Determine the (x, y) coordinate at the center of the cell enclosing the given text.  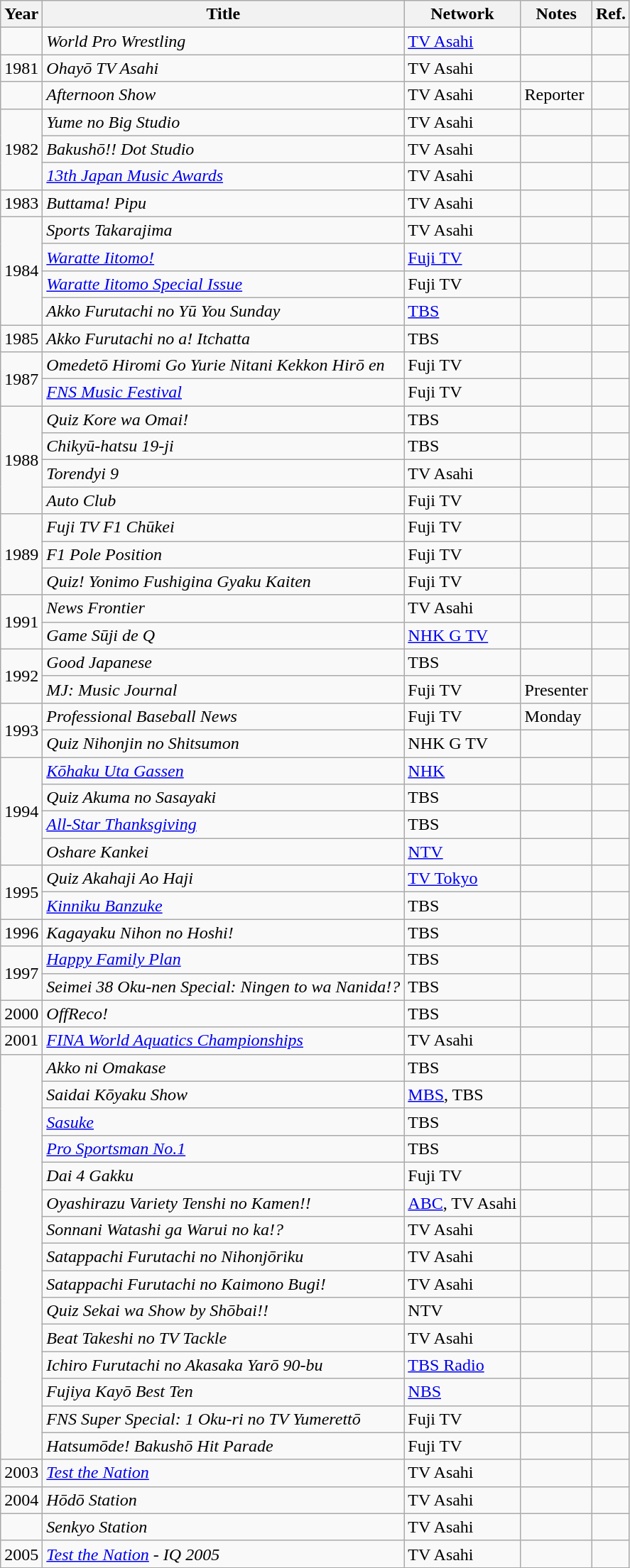
Fuji TV F1 Chūkei (223, 527)
Afternoon Show (223, 95)
FNS Music Festival (223, 393)
13th Japan Music Awards (223, 176)
Test the Nation (223, 1473)
1991 (21, 622)
Kinniku Banzuke (223, 906)
2001 (21, 1041)
Bakushō!! Dot Studio (223, 149)
NHK (462, 770)
Oshare Kankei (223, 852)
2003 (21, 1473)
Ohayō TV Asahi (223, 68)
Kōhaku Uta Gassen (223, 770)
Auto Club (223, 500)
1993 (21, 730)
Satappachi Furutachi no Nihonjōriku (223, 1257)
1989 (21, 554)
Reporter (556, 95)
Ichiro Furutachi no Akasaka Yarō 90-bu (223, 1365)
Good Japanese (223, 662)
2000 (21, 1014)
NBS (462, 1392)
All-Star Thanksgiving (223, 825)
1994 (21, 811)
Professional Baseball News (223, 716)
1992 (21, 676)
OffReco! (223, 1014)
Kagayaku Nihon no Hoshi! (223, 933)
1983 (21, 203)
Quiz Nihonjin no Shitsumon (223, 743)
Quiz Akahaji Ao Haji (223, 879)
Yume no Big Studio (223, 122)
Title (223, 14)
Game Sūji de Q (223, 635)
Oyashirazu Variety Tenshi no Kamen!! (223, 1203)
TBS Radio (462, 1365)
Akko Furutachi no Yū You Sunday (223, 311)
Torendyi 9 (223, 473)
Satappachi Furutachi no Kaimono Bugi! (223, 1284)
MJ: Music Journal (223, 689)
Beat Takeshi no TV Tackle (223, 1338)
Happy Family Plan (223, 960)
FNS Super Special: 1 Oku-ri no TV Yumerettō (223, 1419)
Senkyo Station (223, 1527)
News Frontier (223, 608)
2004 (21, 1500)
Hōdō Station (223, 1500)
Seimei 38 Oku-nen Special: Ningen to wa Nanida!? (223, 987)
FINA World Aquatics Championships (223, 1041)
Presenter (556, 689)
ABC, TV Asahi (462, 1203)
Quiz Akuma no Sasayaki (223, 798)
Quiz! Yonimo Fushigina Gyaku Kaiten (223, 581)
Sports Takarajima (223, 230)
2005 (21, 1554)
1988 (21, 460)
Monday (556, 716)
Quiz Kore wa Omai! (223, 420)
1981 (21, 68)
Omedetō Hiromi Go Yurie Nitani Kekkon Hirō en (223, 366)
MBS, TBS (462, 1095)
1985 (21, 339)
Chikyū-hatsu 19-ji (223, 446)
Year (21, 14)
Waratte Iitomo Special Issue (223, 284)
Akko ni Omakase (223, 1068)
Test the Nation - IQ 2005 (223, 1554)
1997 (21, 973)
Ref. (611, 14)
1995 (21, 892)
Sonnani Watashi ga Warui no ka!? (223, 1230)
Buttama! Pipu (223, 203)
1996 (21, 933)
Sasuke (223, 1122)
1982 (21, 149)
1984 (21, 270)
Akko Furutachi no a! Itchatta (223, 339)
World Pro Wrestling (223, 41)
Hatsumōde! Bakushō Hit Parade (223, 1446)
Network (462, 14)
1987 (21, 379)
TV Tokyo (462, 879)
Quiz Sekai wa Show by Shōbai!! (223, 1311)
Pro Sportsman No.1 (223, 1148)
Fujiya Kayō Best Ten (223, 1392)
Notes (556, 14)
F1 Pole Position (223, 554)
Dai 4 Gakku (223, 1175)
Waratte Iitomo! (223, 257)
Saidai Kōyaku Show (223, 1095)
